Return (X, Y) of the center of cell containing provided text 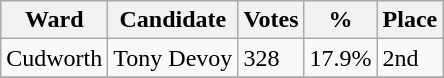
% (340, 20)
Place (410, 20)
Tony Devoy (173, 58)
Candidate (173, 20)
Votes (271, 20)
328 (271, 58)
2nd (410, 58)
17.9% (340, 58)
Cudworth (54, 58)
Ward (54, 20)
